Search for the cell housing the specified text and yield its [x, y] center coordinate. 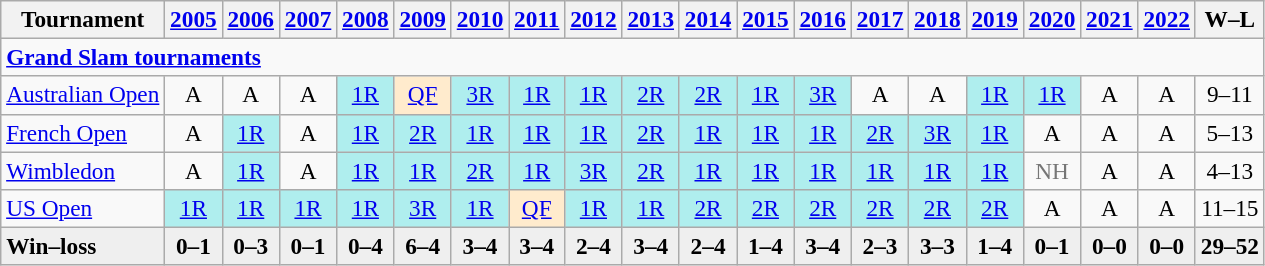
2019 [994, 19]
Australian Open [83, 95]
2007 [308, 19]
29–52 [1230, 246]
W–L [1230, 19]
2–3 [880, 246]
Grand Slam tournaments [633, 57]
6–4 [422, 246]
NH [1052, 170]
2017 [880, 19]
Win–loss [83, 246]
2022 [1166, 19]
2006 [250, 19]
French Open [83, 133]
0–3 [250, 246]
2021 [1110, 19]
Tournament [83, 19]
2011 [537, 19]
2012 [594, 19]
2013 [650, 19]
0–4 [366, 246]
2009 [422, 19]
2020 [1052, 19]
2014 [708, 19]
2010 [480, 19]
9–11 [1230, 95]
4–13 [1230, 170]
2016 [822, 19]
11–15 [1230, 208]
2005 [194, 19]
3–3 [938, 246]
5–13 [1230, 133]
Wimbledon [83, 170]
2018 [938, 19]
2008 [366, 19]
US Open [83, 208]
2015 [766, 19]
